Locate the cell with the specified text and output its [X, Y] center coordinate. 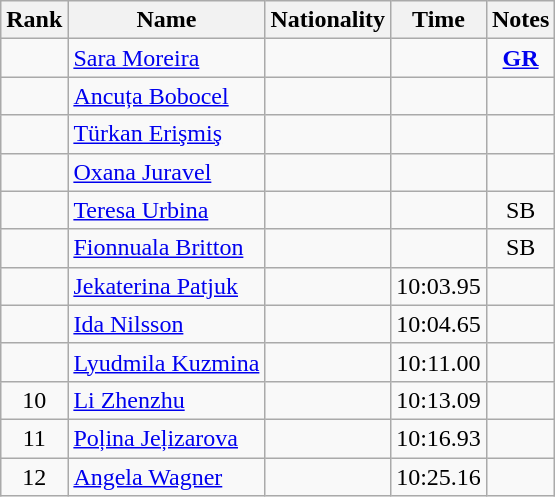
Nationality [328, 20]
Ancuța Bobocel [166, 96]
Jekaterina Patjuk [166, 286]
Rank [34, 20]
Oxana Juravel [166, 172]
10:11.00 [439, 362]
10:04.65 [439, 324]
10:03.95 [439, 286]
Ida Nilsson [166, 324]
Lyudmila Kuzmina [166, 362]
Türkan Erişmiş [166, 134]
10:16.93 [439, 438]
12 [34, 477]
Name [166, 20]
10:13.09 [439, 400]
Sara Moreira [166, 58]
10:25.16 [439, 477]
10 [34, 400]
Notes [520, 20]
Fionnuala Britton [166, 248]
11 [34, 438]
Teresa Urbina [166, 210]
Poļina Jeļizarova [166, 438]
Time [439, 20]
Angela Wagner [166, 477]
GR [520, 58]
Li Zhenzhu [166, 400]
